Find where the given text appears and provide that cell's center as [x, y] coordinate. 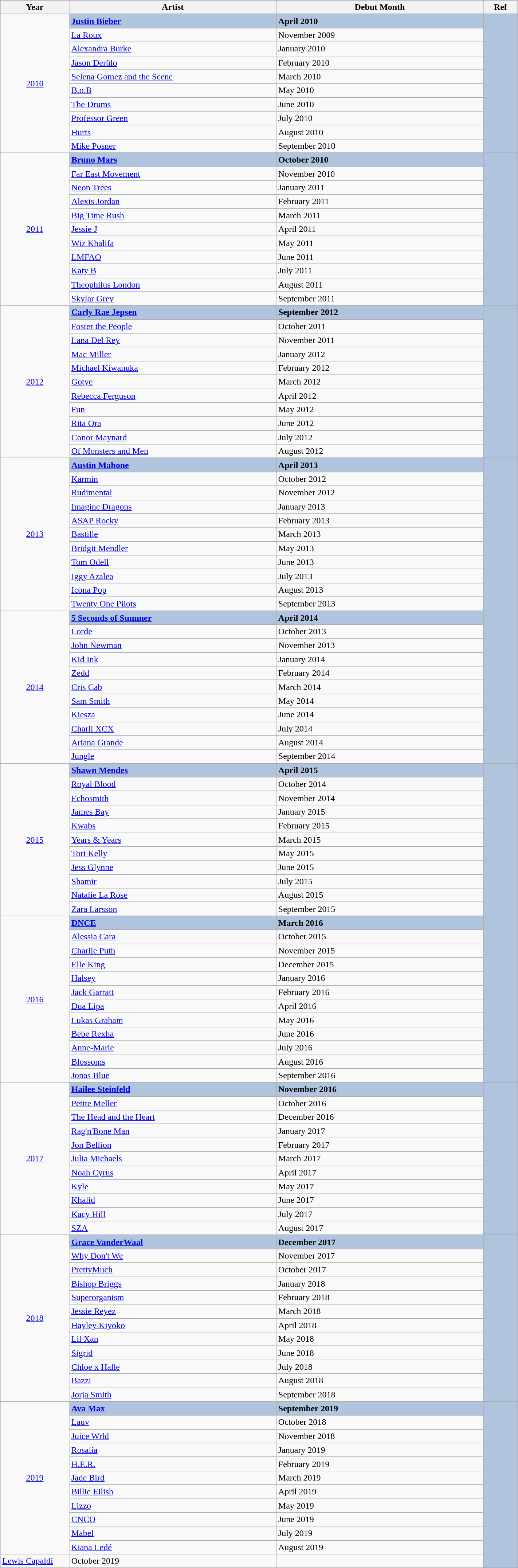
Wiz Khalifa [173, 243]
Kacy Hill [173, 1214]
October 2014 [380, 784]
Kid Ink [173, 659]
Foster the People [173, 326]
Kiesza [173, 715]
June 2010 [380, 104]
Hailee Steinfeld [173, 1089]
2013 [35, 534]
Anne-Marie [173, 1048]
July 2010 [380, 118]
Jon Bellion [173, 1145]
November 2018 [380, 1436]
PrettyMuch [173, 1269]
March 2018 [380, 1311]
Tori Kelly [173, 854]
September 2011 [380, 299]
Gotye [173, 382]
Rita Ora [173, 424]
2015 [35, 840]
2014 [35, 687]
Billie Eilish [173, 1491]
Artist [173, 7]
November 2011 [380, 340]
Jessie J [173, 229]
September 2018 [380, 1395]
Grace VanderWaal [173, 1242]
October 2012 [380, 479]
March 2014 [380, 687]
November 2016 [380, 1089]
Jess Glynne [173, 867]
March 2010 [380, 77]
Dua Lipa [173, 1006]
Neon Trees [173, 188]
Twenty One Pilots [173, 604]
La Roux [173, 35]
Lewis Capaldi [35, 1561]
Rebecca Ferguson [173, 395]
Alexis Jordan [173, 202]
August 2014 [380, 742]
Lana Del Rey [173, 340]
Elle King [173, 964]
October 2015 [380, 937]
July 2017 [380, 1214]
Charli XCX [173, 729]
Far East Movement [173, 174]
November 2013 [380, 645]
The Drums [173, 104]
Lizzo [173, 1506]
May 2017 [380, 1186]
January 2010 [380, 49]
Royal Blood [173, 784]
July 2014 [380, 729]
2011 [35, 229]
Ariana Grande [173, 742]
Kwabs [173, 826]
July 2015 [380, 881]
Echosmith [173, 798]
Halsey [173, 978]
July 2016 [380, 1048]
Alessia Cara [173, 937]
2019 [35, 1478]
Rosalía [173, 1450]
Jonas Blue [173, 1076]
Year [35, 7]
Noah Cyrus [173, 1173]
May 2011 [380, 243]
September 2012 [380, 312]
Shamir [173, 881]
April 2019 [380, 1491]
January 2014 [380, 659]
Alexandra Burke [173, 49]
Mac Miller [173, 354]
January 2012 [380, 354]
January 2018 [380, 1283]
Kyle [173, 1186]
April 2014 [380, 618]
October 2010 [380, 160]
Of Monsters and Men [173, 451]
2016 [35, 999]
Lauv [173, 1422]
Imagine Dragons [173, 507]
February 2010 [380, 63]
August 2013 [380, 590]
June 2012 [380, 424]
June 2019 [380, 1520]
May 2015 [380, 854]
July 2013 [380, 576]
October 2016 [380, 1103]
August 2016 [380, 1062]
Bruno Mars [173, 160]
2010 [35, 84]
November 2009 [380, 35]
Juice Wrld [173, 1436]
The Head and the Heart [173, 1117]
Conor Maynard [173, 437]
October 2018 [380, 1422]
Theophilus London [173, 285]
Carly Rae Jepsen [173, 312]
November 2015 [380, 951]
Zara Larsson [173, 909]
Karmin [173, 479]
Iggy Azalea [173, 576]
Jessie Reyez [173, 1311]
August 2010 [380, 132]
July 2011 [380, 271]
Jack Garratt [173, 992]
Sigrid [173, 1353]
March 2019 [380, 1478]
Debut Month [380, 7]
Mike Posner [173, 146]
Shawn Mendes [173, 770]
August 2012 [380, 451]
Jade Bird [173, 1478]
January 2013 [380, 507]
ASAP Rocky [173, 520]
April 2012 [380, 395]
B.o.B [173, 90]
November 2012 [380, 493]
May 2013 [380, 548]
June 2011 [380, 257]
LMFAO [173, 257]
April 2016 [380, 1006]
March 2013 [380, 534]
Austin Mahone [173, 465]
April 2018 [380, 1325]
June 2013 [380, 562]
November 2014 [380, 798]
September 2014 [380, 756]
May 2019 [380, 1506]
April 2011 [380, 229]
May 2014 [380, 701]
December 2015 [380, 964]
5 Seconds of Summer [173, 618]
2017 [35, 1159]
October 2019 [173, 1561]
Fun [173, 410]
August 2011 [380, 285]
October 2017 [380, 1269]
SZA [173, 1228]
June 2014 [380, 715]
Charlie Puth [173, 951]
CNCO [173, 1520]
May 2010 [380, 90]
December 2016 [380, 1117]
H.E.R. [173, 1464]
August 2017 [380, 1228]
Rag'n'Bone Man [173, 1131]
Bazzi [173, 1381]
Jason Derülo [173, 63]
DNCE [173, 923]
Zedd [173, 673]
Bridgit Mendler [173, 548]
March 2015 [380, 839]
July 2019 [380, 1533]
Why Don't We [173, 1256]
October 2013 [380, 632]
Big Time Rush [173, 215]
July 2012 [380, 437]
Rudimental [173, 493]
April 2010 [380, 21]
Hayley Kiyoko [173, 1325]
Justin Bieber [173, 21]
June 2015 [380, 867]
August 2015 [380, 895]
April 2015 [380, 770]
February 2017 [380, 1145]
March 2011 [380, 215]
Sam Smith [173, 701]
February 2018 [380, 1298]
February 2016 [380, 992]
Lorde [173, 632]
April 2017 [380, 1173]
February 2012 [380, 368]
September 2019 [380, 1408]
February 2011 [380, 202]
Petite Meller [173, 1103]
September 2013 [380, 604]
Chloe x Halle [173, 1367]
February 2019 [380, 1464]
March 2016 [380, 923]
Professor Green [173, 118]
Blossoms [173, 1062]
Natalie La Rose [173, 895]
January 2011 [380, 188]
Mabel [173, 1533]
John Newman [173, 645]
June 2017 [380, 1200]
Jorja Smith [173, 1395]
April 2013 [380, 465]
August 2018 [380, 1381]
Hurts [173, 132]
Cris Cab [173, 687]
February 2015 [380, 826]
Kiana Ledé [173, 1547]
December 2017 [380, 1242]
January 2019 [380, 1450]
March 2017 [380, 1159]
Skylar Grey [173, 299]
May 2018 [380, 1339]
November 2017 [380, 1256]
September 2016 [380, 1076]
March 2012 [380, 382]
Selena Gomez and the Scene [173, 77]
Julia Michaels [173, 1159]
January 2015 [380, 812]
Bebe Rexha [173, 1034]
November 2010 [380, 174]
February 2014 [380, 673]
Ava Max [173, 1408]
2012 [35, 382]
January 2016 [380, 978]
Lil Xan [173, 1339]
Superorganism [173, 1298]
Bastille [173, 534]
October 2011 [380, 326]
Icona Pop [173, 590]
Bishop Briggs [173, 1283]
Lukas Graham [173, 1020]
Tom Odell [173, 562]
Years & Years [173, 839]
James Bay [173, 812]
Michael Kiwanuka [173, 368]
May 2016 [380, 1020]
February 2013 [380, 520]
September 2015 [380, 909]
June 2016 [380, 1034]
July 2018 [380, 1367]
September 2010 [380, 146]
August 2019 [380, 1547]
Jungle [173, 756]
2018 [35, 1318]
June 2018 [380, 1353]
Katy B [173, 271]
January 2017 [380, 1131]
May 2012 [380, 410]
Khalid [173, 1200]
Ref [501, 7]
